Identify which cell holds the provided text, then report its (X, Y) central coordinate. 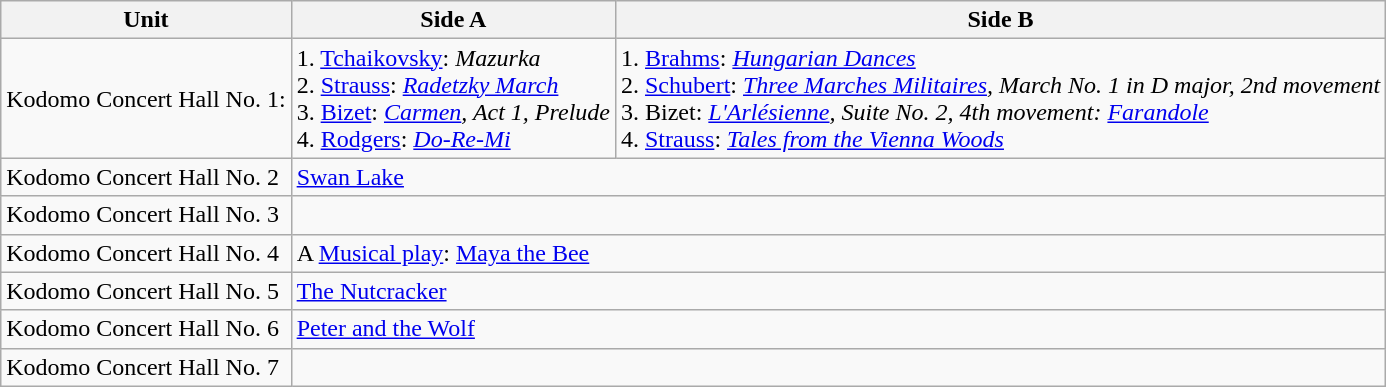
The Nutcracker (838, 291)
Kodomo Concert Hall No. 4 (146, 253)
Kodomo Concert Hall No. 7 (146, 367)
Side B (1000, 20)
A Musical play: Maya the Bee (838, 253)
Side A (453, 20)
1. Tchaikovsky: Mazurka2. Strauss: Radetzky March3. Bizet: Carmen, Act 1, Prelude4. Rodgers: Do-Re-Mi (453, 98)
Unit (146, 20)
Peter and the Wolf (838, 329)
Kodomo Concert Hall No. 3 (146, 215)
Kodomo Concert Hall No. 5 (146, 291)
Kodomo Concert Hall No. 6 (146, 329)
Kodomo Concert Hall No. 1: (146, 98)
Kodomo Concert Hall No. 2 (146, 177)
Swan Lake (838, 177)
